Detect which cell encompasses the target text, then output its [X, Y] center coordinate. 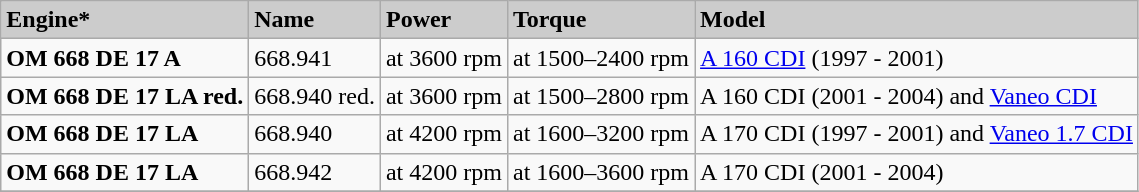
at 1600–3600 rpm [600, 172]
at 1500–2800 rpm [600, 96]
668.940 red. [315, 96]
A 160 CDI (2001 - 2004) and Vaneo CDI [917, 96]
Power [444, 20]
A 170 CDI (1997 - 2001) and Vaneo 1.7 CDI [917, 134]
668.940 [315, 134]
OM 668 DE 17 LA red. [125, 96]
A 170 CDI (2001 - 2004) [917, 172]
Name [315, 20]
668.942 [315, 172]
A 160 CDI (1997 - 2001) [917, 58]
Torque [600, 20]
at 1600–3200 rpm [600, 134]
Engine* [125, 20]
Model [917, 20]
at 1500–2400 rpm [600, 58]
OM 668 DE 17 A [125, 58]
668.941 [315, 58]
